Detect which cell encompasses the target text, then output its [X, Y] center coordinate. 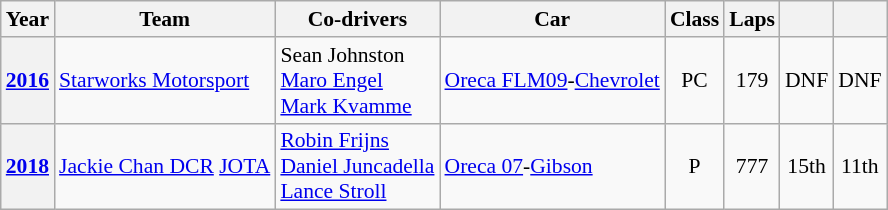
Oreca FLM09-Chevrolet [552, 80]
Class [694, 19]
Co-drivers [357, 19]
P [694, 166]
Jackie Chan DCR JOTA [164, 166]
Starworks Motorsport [164, 80]
Team [164, 19]
PC [694, 80]
Sean Johnston Maro Engel Mark Kvamme [357, 80]
2018 [28, 166]
179 [752, 80]
Robin Frijns Daniel Juncadella Lance Stroll [357, 166]
15th [806, 166]
777 [752, 166]
Year [28, 19]
2016 [28, 80]
Car [552, 19]
11th [860, 166]
Laps [752, 19]
Oreca 07-Gibson [552, 166]
